Extract the [x, y] coordinate from the center of the cell holding the provided text.  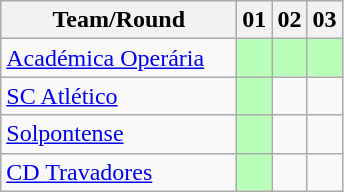
CD Travadores [119, 172]
SC Atlético [119, 96]
Solpontense [119, 134]
02 [290, 20]
Académica Operária [119, 58]
01 [254, 20]
03 [324, 20]
Team/Round [119, 20]
